From the cell containing the given text, extract its center point as (X, Y) coordinate. 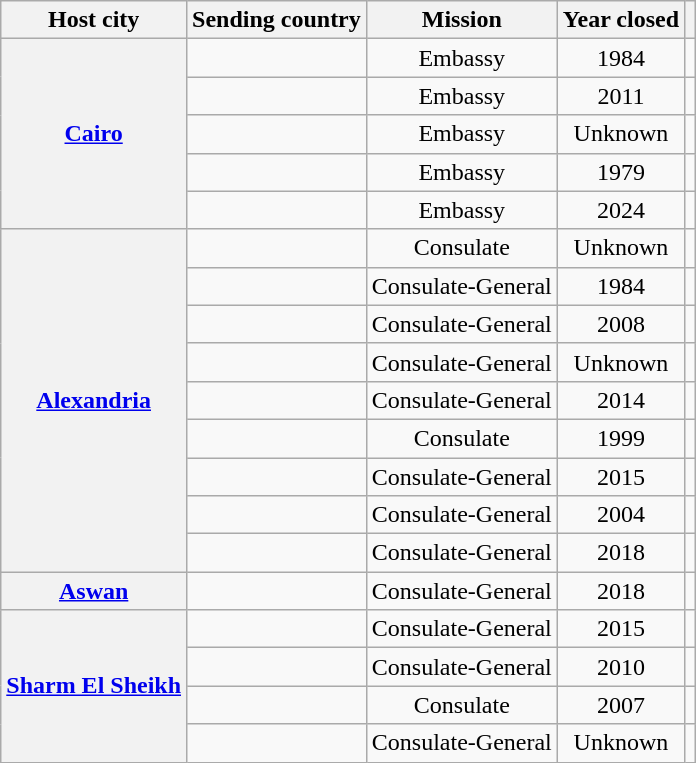
2007 (620, 705)
2004 (620, 515)
Cairo (94, 134)
2014 (620, 400)
2011 (620, 96)
Host city (94, 20)
Mission (462, 20)
1999 (620, 438)
1979 (620, 172)
Sending country (277, 20)
Year closed (620, 20)
Alexandria (94, 400)
Sharm El Sheikh (94, 686)
2010 (620, 667)
2024 (620, 210)
2008 (620, 324)
Aswan (94, 591)
